Detect which cell encompasses the target text, then output its [x, y] center coordinate. 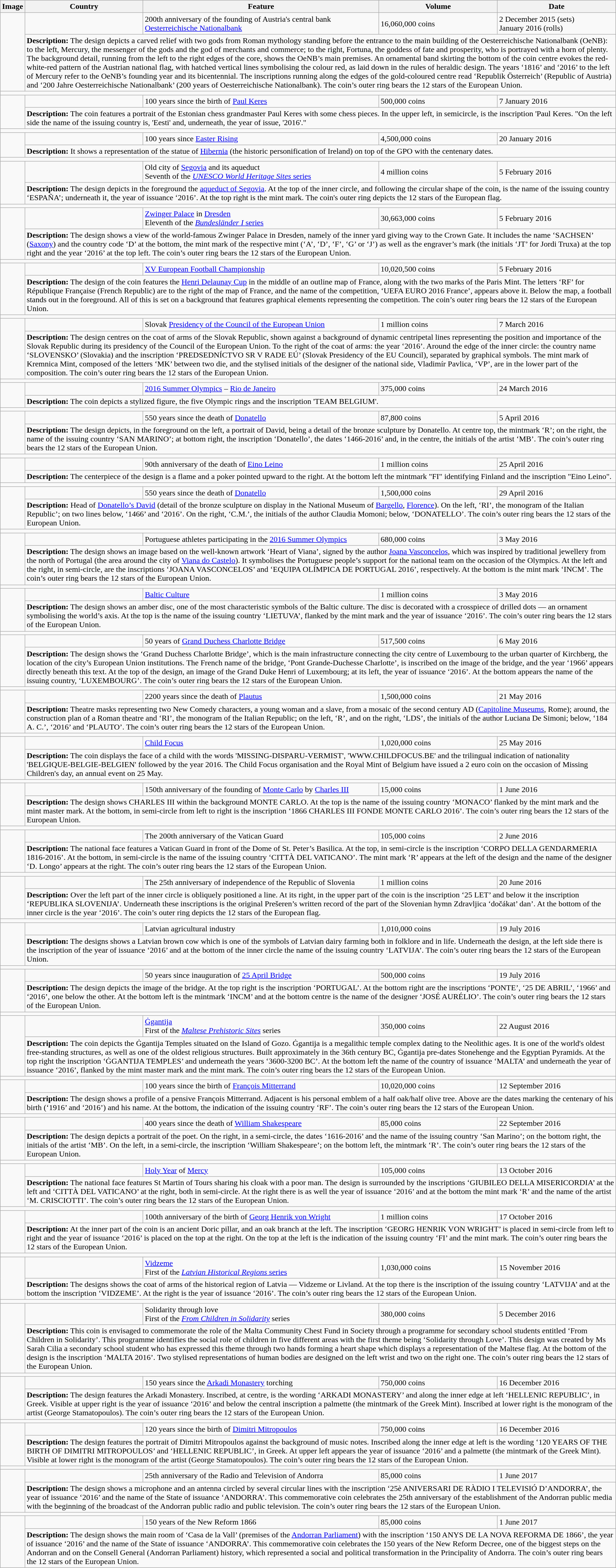
16,060,000 coins [438, 24]
24 March 2016 [556, 389]
XV European Football Championship [261, 269]
2 June 2016 [556, 836]
30,663,000 coins [438, 219]
Baltic Culture [261, 595]
10,020,500 coins [438, 269]
7 March 2016 [556, 325]
1,010,000 coins [438, 929]
Portuguese athletes participating in the 2016 Summer Olympics [261, 539]
15 November 2016 [556, 1267]
VidzemeFirst of the Latvian Historical Regions series [261, 1267]
Image [13, 7]
2 December 2015 (sets)January 2016 (rolls) [556, 24]
4 million coins [438, 172]
Country [84, 7]
20 June 2016 [556, 882]
Solidarity through loveFirst of the From Children in Solidarity series [261, 1314]
50 years of Grand Duchess Charlotte Bridge [261, 641]
25 May 2016 [556, 743]
7 January 2016 [556, 101]
10,020,000 coins [438, 1086]
200th anniversary of the founding of Austria's central bank Oesterreichische Nationalbank [261, 24]
150 years since the Arkadi Monastery torching [261, 1383]
1,030,000 coins [438, 1267]
13 October 2016 [556, 1170]
2200 years since the death of Plautus [261, 696]
Date [556, 7]
1,020,000 coins [438, 743]
100th anniversary of the birth of Georg Henrik von Wright [261, 1216]
680,000 coins [438, 539]
400 years since the death of William Shakespeare [261, 1124]
100 years since the birth of Paul Keres [261, 101]
350,000 coins [438, 1026]
25 April 2016 [556, 464]
6 May 2016 [556, 641]
ĠgantijaFirst of the Maltese Prehistoric Sites series [261, 1026]
Child Focus [261, 743]
Slovak Presidency of the Council of the European Union [261, 325]
21 May 2016 [556, 696]
22 September 2016 [556, 1124]
5 December 2016 [556, 1314]
The 200th anniversary of the Vatican Guard [261, 836]
Volume [438, 7]
29 April 2016 [556, 493]
Latvian agricultural industry [261, 929]
25th anniversary of the Radio and Television of Andorra [261, 1475]
100 years since Easter Rising [261, 139]
5 April 2016 [556, 417]
2016 Summer Olympics – Rio de Janeiro [261, 389]
Holy Year of Mercy [261, 1170]
17 October 2016 [556, 1216]
22 August 2016 [556, 1026]
Feature [261, 7]
120 years since the birth of Dimitri Mitropoulos [261, 1429]
The 25th anniversary of independence of the Republic of Slovenia [261, 882]
87,800 coins [438, 417]
150th anniversary of the founding of Monte Carlo by Charles III [261, 789]
1 June 2016 [556, 789]
12 September 2016 [556, 1086]
15,000 coins [438, 789]
Old city of Segovia and its aqueductSeventh of the UNESCO World Heritage Sites series [261, 172]
100 years since the birth of François Mitterrand [261, 1086]
4,500,000 coins [438, 139]
90th anniversary of the death of Eino Leino [261, 464]
150 years of the New Reform 1866 [261, 1522]
50 years since inauguration of 25 April Bridge [261, 975]
375,000 coins [438, 389]
Zwinger Palace in DresdenEleventh of the Bundesländer I series [261, 219]
20 January 2016 [556, 139]
380,000 coins [438, 1314]
Description: The coin depicts a stylized figure, the five Olympic rings and the inscription 'TEAM BELGIUM'. [321, 401]
517,500 coins [438, 641]
